Extract the (x, y) coordinate from the center of the cell holding the provided text.  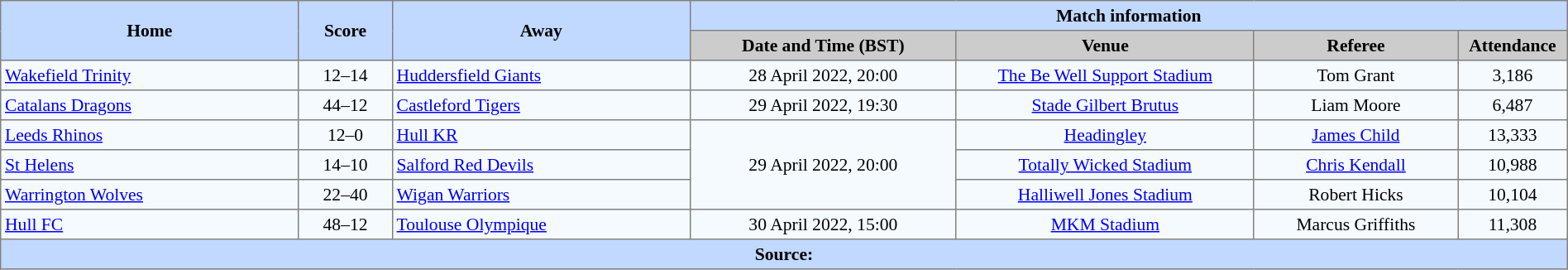
Castleford Tigers (541, 105)
Venue (1105, 46)
Robert Hicks (1355, 195)
Match information (1128, 16)
MKM Stadium (1105, 224)
Date and Time (BST) (823, 46)
Hull KR (541, 135)
Home (150, 31)
11,308 (1513, 224)
Referee (1355, 46)
The Be Well Support Stadium (1105, 75)
Attendance (1513, 46)
48–12 (346, 224)
Away (541, 31)
Toulouse Olympique (541, 224)
29 April 2022, 20:00 (823, 165)
Score (346, 31)
10,104 (1513, 195)
6,487 (1513, 105)
Wakefield Trinity (150, 75)
Wigan Warriors (541, 195)
14–10 (346, 165)
Warrington Wolves (150, 195)
St Helens (150, 165)
Headingley (1105, 135)
Marcus Griffiths (1355, 224)
Source: (784, 254)
Leeds Rhinos (150, 135)
10,988 (1513, 165)
Catalans Dragons (150, 105)
3,186 (1513, 75)
44–12 (346, 105)
13,333 (1513, 135)
Totally Wicked Stadium (1105, 165)
Stade Gilbert Brutus (1105, 105)
Huddersfield Giants (541, 75)
Liam Moore (1355, 105)
12–0 (346, 135)
30 April 2022, 15:00 (823, 224)
Chris Kendall (1355, 165)
Tom Grant (1355, 75)
28 April 2022, 20:00 (823, 75)
James Child (1355, 135)
12–14 (346, 75)
Halliwell Jones Stadium (1105, 195)
29 April 2022, 19:30 (823, 105)
Salford Red Devils (541, 165)
Hull FC (150, 224)
22–40 (346, 195)
